Scan for the cell matching the given text and deliver its [x, y] coordinate at center. 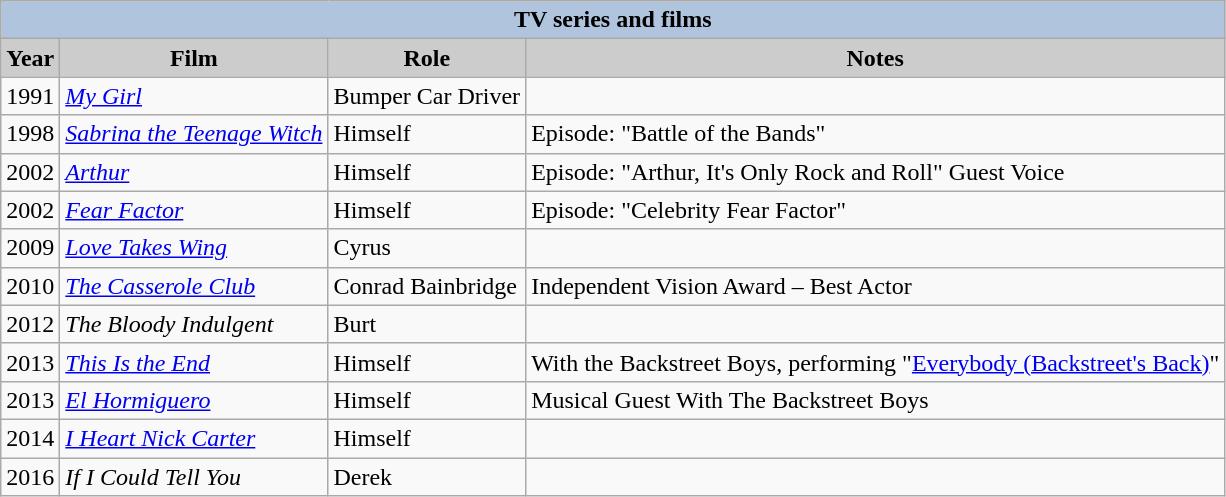
2016 [30, 477]
Sabrina the Teenage Witch [194, 134]
Independent Vision Award – Best Actor [876, 286]
Episode: "Battle of the Bands" [876, 134]
If I Could Tell You [194, 477]
Film [194, 58]
Musical Guest With The Backstreet Boys [876, 400]
Derek [427, 477]
This Is the End [194, 362]
2009 [30, 248]
1998 [30, 134]
Arthur [194, 172]
The Bloody Indulgent [194, 324]
Episode: "Celebrity Fear Factor" [876, 210]
Year [30, 58]
TV series and films [613, 20]
Episode: "Arthur, It's Only Rock and Roll" Guest Voice [876, 172]
The Casserole Club [194, 286]
Love Takes Wing [194, 248]
Conrad Bainbridge [427, 286]
I Heart Nick Carter [194, 438]
2012 [30, 324]
2014 [30, 438]
2010 [30, 286]
My Girl [194, 96]
With the Backstreet Boys, performing "Everybody (Backstreet's Back)" [876, 362]
Cyrus [427, 248]
Burt [427, 324]
El Hormiguero [194, 400]
Fear Factor [194, 210]
Notes [876, 58]
Role [427, 58]
1991 [30, 96]
Bumper Car Driver [427, 96]
